Return the [x, y] coordinate for the center point of the cell that contains the specified text.  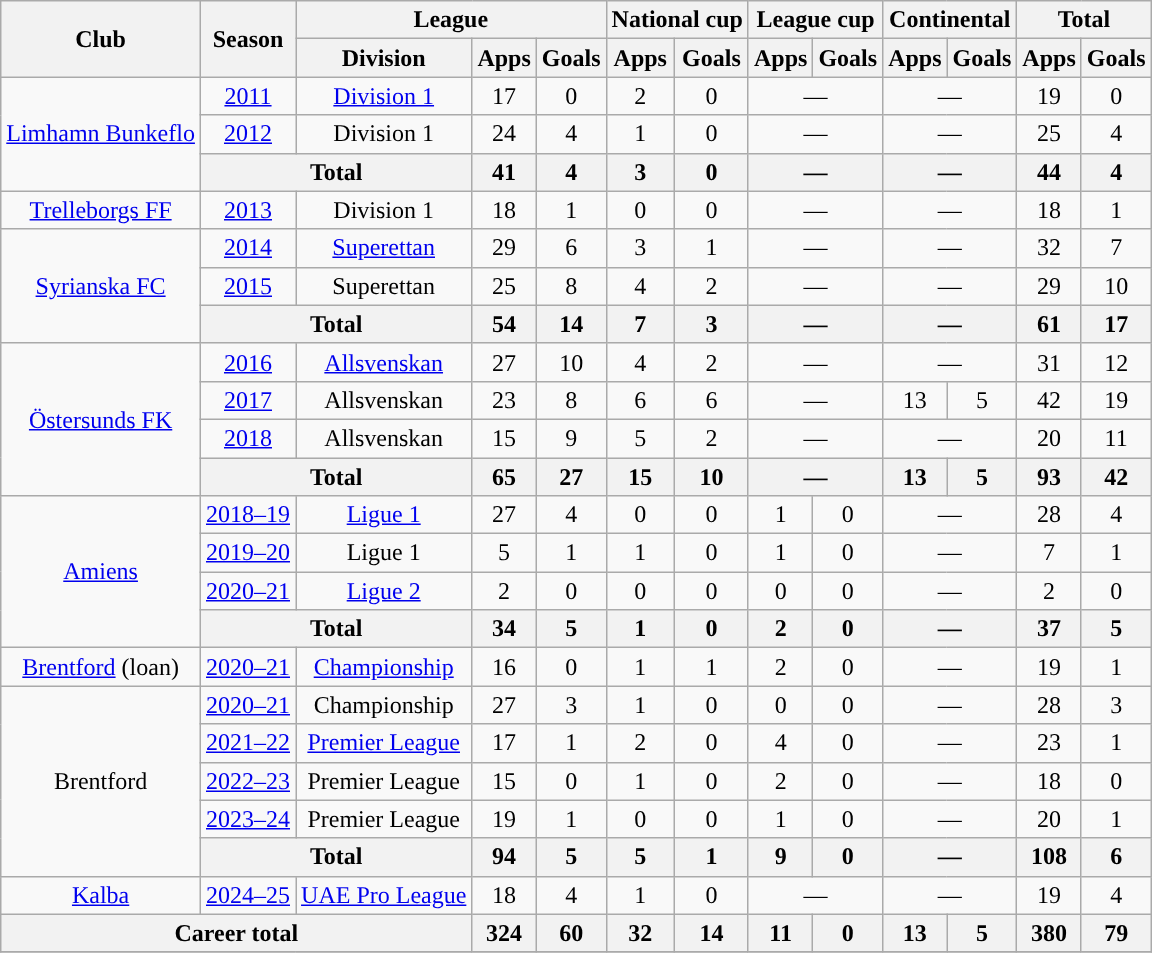
65 [504, 477]
2024–25 [248, 895]
2022–23 [248, 781]
Career total [236, 933]
Continental [950, 20]
34 [504, 629]
League [452, 20]
Brentford [101, 781]
31 [1049, 362]
League cup [815, 20]
37 [1049, 629]
108 [1049, 857]
44 [1049, 172]
2011 [248, 96]
93 [1049, 477]
2012 [248, 134]
54 [504, 324]
National cup [677, 20]
12 [1116, 362]
380 [1049, 933]
94 [504, 857]
2015 [248, 286]
Trelleborgs FF [101, 210]
Division [384, 58]
Östersunds FK [101, 419]
2016 [248, 362]
Club [101, 39]
41 [504, 172]
60 [571, 933]
2018 [248, 438]
Season [248, 39]
Amiens [101, 572]
2018–19 [248, 515]
24 [504, 134]
Limhamn Bunkeflo [101, 134]
79 [1116, 933]
16 [504, 667]
61 [1049, 324]
Ligue 2 [384, 591]
Brentford (loan) [101, 667]
2019–20 [248, 553]
2014 [248, 248]
2017 [248, 400]
324 [504, 933]
UAE Pro League [384, 895]
2023–24 [248, 819]
2013 [248, 210]
Kalba [101, 895]
2021–22 [248, 743]
Syrianska FC [101, 286]
